Determine the [x, y] coordinate at the center of the cell enclosing the given text.  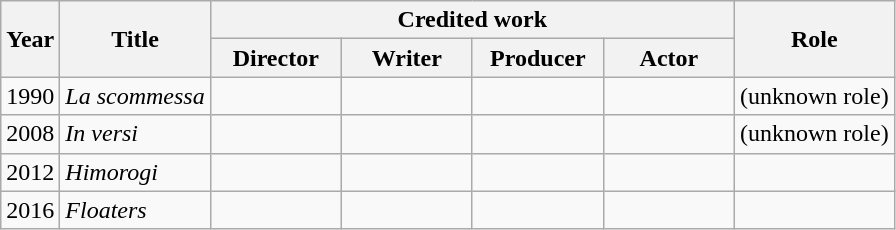
Producer [538, 58]
Writer [406, 58]
2008 [30, 134]
Credited work [472, 20]
Floaters [135, 210]
In versi [135, 134]
Title [135, 39]
Director [276, 58]
Role [814, 39]
La scommessa [135, 96]
1990 [30, 96]
Year [30, 39]
2012 [30, 172]
2016 [30, 210]
Actor [668, 58]
Himorogi [135, 172]
